Identify which cell holds the provided text, then report its (X, Y) central coordinate. 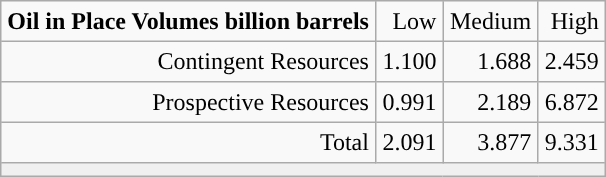
6.872 (572, 102)
Contingent Resources (188, 61)
1.100 (410, 61)
Prospective Resources (188, 102)
3.877 (490, 142)
Medium (490, 21)
Oil in Place Volumes billion barrels (188, 21)
0.991 (410, 102)
2.459 (572, 61)
High (572, 21)
Total (188, 142)
1.688 (490, 61)
2.091 (410, 142)
Low (410, 21)
9.331 (572, 142)
2.189 (490, 102)
